Identify which cell holds the provided text, then report its (x, y) central coordinate. 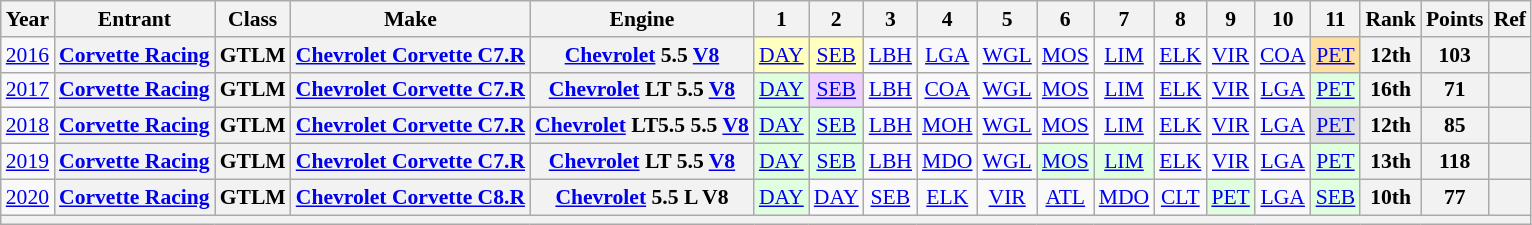
85 (1455, 126)
16th (1390, 90)
Rank (1390, 19)
MOH (948, 126)
CLT (1180, 197)
ATL (1066, 197)
Make (410, 19)
Entrant (134, 19)
1 (782, 19)
Year (28, 19)
2017 (28, 90)
Chevrolet 5.5 V8 (642, 55)
11 (1336, 19)
2020 (28, 197)
Engine (642, 19)
3 (890, 19)
Ref (1510, 19)
4 (948, 19)
2 (836, 19)
8 (1180, 19)
71 (1455, 90)
10th (1390, 197)
9 (1230, 19)
2018 (28, 126)
10 (1283, 19)
103 (1455, 55)
13th (1390, 162)
Chevrolet Corvette C8.R (410, 197)
77 (1455, 197)
5 (1008, 19)
118 (1455, 162)
Chevrolet 5.5 L V8 (642, 197)
2016 (28, 55)
2019 (28, 162)
6 (1066, 19)
Points (1455, 19)
7 (1124, 19)
Chevrolet LT5.5 5.5 V8 (642, 126)
Class (253, 19)
